For the text-containing cell, return its midpoint in (X, Y) coordinate format. 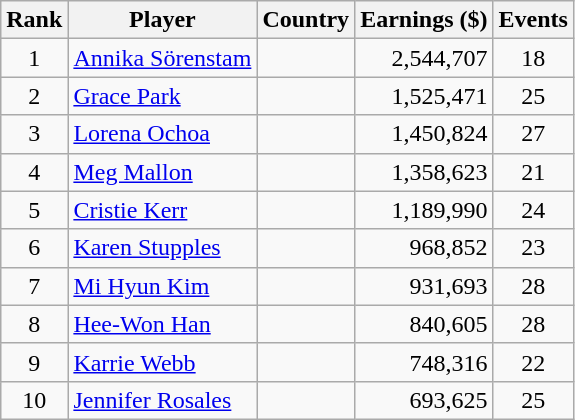
840,605 (424, 324)
Earnings ($) (424, 20)
2,544,707 (424, 58)
4 (34, 172)
2 (34, 96)
7 (34, 286)
968,852 (424, 248)
Rank (34, 20)
Meg Mallon (162, 172)
24 (533, 210)
Player (162, 20)
1,189,990 (424, 210)
21 (533, 172)
Grace Park (162, 96)
8 (34, 324)
27 (533, 134)
748,316 (424, 362)
5 (34, 210)
Karen Stupples (162, 248)
Lorena Ochoa (162, 134)
1 (34, 58)
Annika Sörenstam (162, 58)
22 (533, 362)
Karrie Webb (162, 362)
1,450,824 (424, 134)
10 (34, 400)
Jennifer Rosales (162, 400)
3 (34, 134)
Mi Hyun Kim (162, 286)
1,525,471 (424, 96)
693,625 (424, 400)
931,693 (424, 286)
9 (34, 362)
1,358,623 (424, 172)
Events (533, 20)
6 (34, 248)
Hee-Won Han (162, 324)
Cristie Kerr (162, 210)
Country (306, 20)
23 (533, 248)
18 (533, 58)
